Extract the (X, Y) coordinate from the center of the cell holding the provided text.  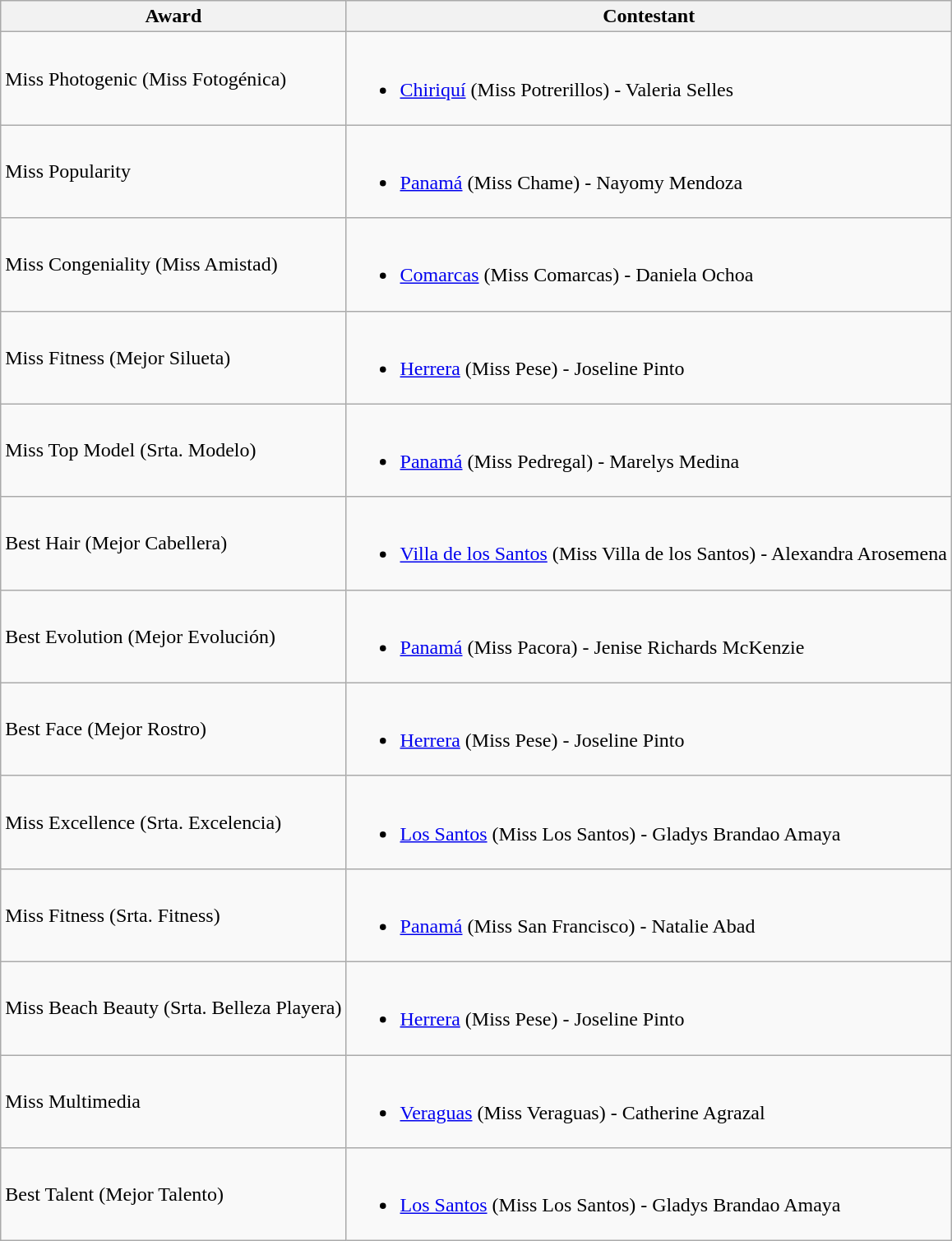
Miss Fitness (Srta. Fitness) (173, 915)
Miss Excellence (Srta. Excelencia) (173, 822)
Miss Multimedia (173, 1100)
Panamá (Miss Chame) - Nayomy Mendoza (649, 171)
Best Evolution (Mejor Evolución) (173, 637)
Comarcas (Miss Comarcas) - Daniela Ochoa (649, 265)
Veraguas (Miss Veraguas) - Catherine Agrazal (649, 1100)
Miss Congeniality (Miss Amistad) (173, 265)
Panamá (Miss San Francisco) - Natalie Abad (649, 915)
Panamá (Miss Pedregal) - Marelys Medina (649, 451)
Miss Top Model (Srta. Modelo) (173, 451)
Best Talent (Mejor Talento) (173, 1194)
Award (173, 16)
Miss Popularity (173, 171)
Contestant (649, 16)
Panamá (Miss Pacora) - Jenise Richards McKenzie (649, 637)
Best Face (Mejor Rostro) (173, 729)
Miss Fitness (Mejor Silueta) (173, 357)
Miss Photogenic (Miss Fotogénica) (173, 79)
Best Hair (Mejor Cabellera) (173, 543)
Villa de los Santos (Miss Villa de los Santos) - Alexandra Arosemena (649, 543)
Chiriquí (Miss Potrerillos) - Valeria Selles (649, 79)
Miss Beach Beauty (Srta. Belleza Playera) (173, 1008)
